Identify which cell holds the provided text, then report its [x, y] central coordinate. 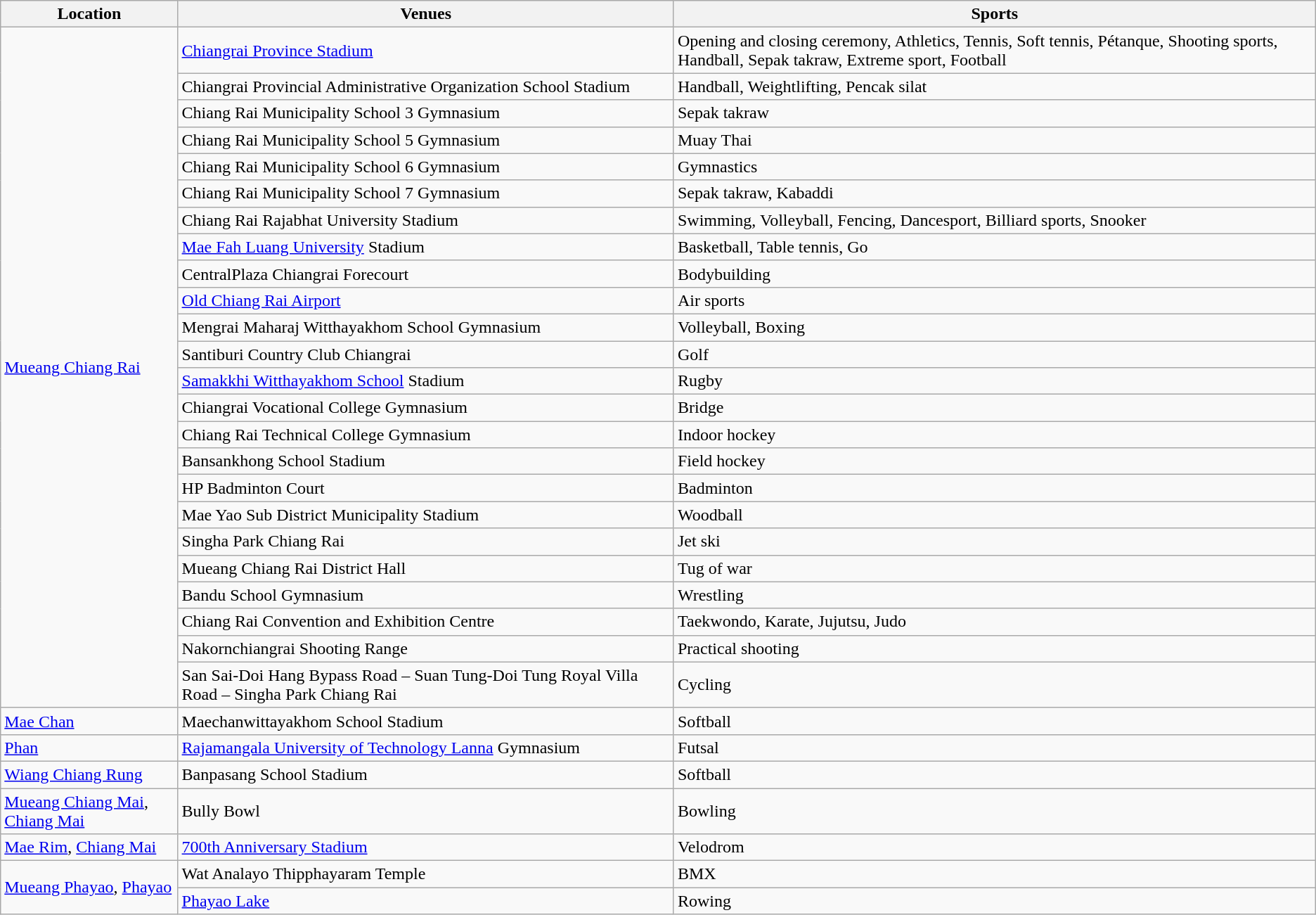
Wrestling [994, 595]
Handball, Weightlifting, Pencak silat [994, 87]
Practical shooting [994, 648]
Basketball, Table tennis, Go [994, 247]
Cycling [994, 685]
Jet ski [994, 542]
Mueang Chiang Rai [89, 368]
Chiangrai Vocational College Gymnasium [426, 408]
Chiangrai Province Stadium [426, 51]
Mae Rim, Chiang Mai [89, 847]
BMX [994, 874]
Swimming, Volleyball, Fencing, Dancesport, Billiard sports, Snooker [994, 220]
Field hockey [994, 461]
Muay Thai [994, 140]
Chiang Rai Municipality School 5 Gymnasium [426, 140]
Rajamangala University of Technology Lanna Gymnasium [426, 748]
Bowling [994, 810]
Bridge [994, 408]
Mae Fah Luang University Stadium [426, 247]
Mengrai Maharaj Witthayakhom School Gymnasium [426, 327]
Singha Park Chiang Rai [426, 542]
Mae Yao Sub District Municipality Stadium [426, 515]
Sepak takraw [994, 113]
Banpasang School Stadium [426, 774]
Location [89, 14]
Wiang Chiang Rung [89, 774]
San Sai-Doi Hang Bypass Road – Suan Tung-Doi Tung Royal Villa Road – Singha Park Chiang Rai [426, 685]
Old Chiang Rai Airport [426, 300]
Chiang Rai Municipality School 7 Gymnasium [426, 193]
CentralPlaza Chiangrai Forecourt [426, 274]
Chiangrai Provincial Administrative Organization School Stadium [426, 87]
Santiburi Country Club Chiangrai [426, 354]
Samakkhi Witthayakhom School Stadium [426, 381]
Chiang Rai Convention and Exhibition Centre [426, 622]
Mueang Chiang Rai District Hall [426, 568]
Chiang Rai Municipality School 3 Gymnasium [426, 113]
Rugby [994, 381]
Phayao Lake [426, 901]
Bully Bowl [426, 810]
Sports [994, 14]
Opening and closing ceremony, Athletics, Tennis, Soft tennis, Pétanque, Shooting sports, Handball, Sepak takraw, Extreme sport, Football [994, 51]
Nakornchiangrai Shooting Range [426, 648]
Futsal [994, 748]
Golf [994, 354]
Maechanwittayakhom School Stadium [426, 721]
Chiang Rai Technical College Gymnasium [426, 435]
Indoor hockey [994, 435]
Volleyball, Boxing [994, 327]
Gymnastics [994, 167]
Taekwondo, Karate, Jujutsu, Judo [994, 622]
700th Anniversary Stadium [426, 847]
Chiang Rai Municipality School 6 Gymnasium [426, 167]
Badminton [994, 488]
Bandu School Gymnasium [426, 595]
Phan [89, 748]
Mueang Chiang Mai, Chiang Mai [89, 810]
HP Badminton Court [426, 488]
Tug of war [994, 568]
Chiang Rai Rajabhat University Stadium [426, 220]
Woodball [994, 515]
Wat Analayo Thipphayaram Temple [426, 874]
Rowing [994, 901]
Mueang Phayao, Phayao [89, 888]
Bansankhong School Stadium [426, 461]
Bodybuilding [994, 274]
Air sports [994, 300]
Velodrom [994, 847]
Venues [426, 14]
Mae Chan [89, 721]
Sepak takraw, Kabaddi [994, 193]
